Locate the cell with the specified text and output its [x, y] center coordinate. 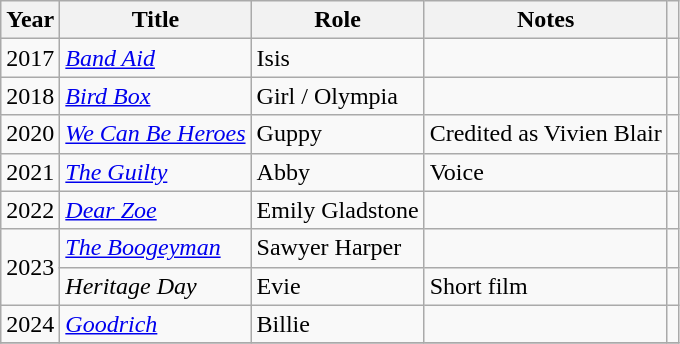
Isis [338, 58]
Billie [338, 324]
Notes [546, 20]
2017 [30, 58]
Bird Box [156, 96]
Goodrich [156, 324]
Guppy [338, 134]
Year [30, 20]
2021 [30, 172]
Girl / Olympia [338, 96]
Heritage Day [156, 286]
Evie [338, 286]
Dear Zoe [156, 210]
2022 [30, 210]
2018 [30, 96]
We Can Be Heroes [156, 134]
Abby [338, 172]
2024 [30, 324]
2020 [30, 134]
Voice [546, 172]
Credited as Vivien Blair [546, 134]
Title [156, 20]
The Boogeyman [156, 248]
Short film [546, 286]
Sawyer Harper [338, 248]
2023 [30, 267]
Role [338, 20]
Band Aid [156, 58]
Emily Gladstone [338, 210]
The Guilty [156, 172]
